Provide the [x, y] coordinate of the cell's center where the given text is located.  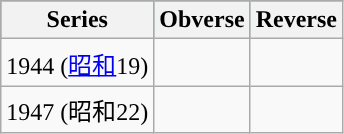
Obverse [202, 20]
1947 (昭和22) [78, 110]
Reverse [296, 20]
Series [78, 20]
1944 (昭和19) [78, 62]
